Provide the (X, Y) coordinate of the cell's center where the given text is located.  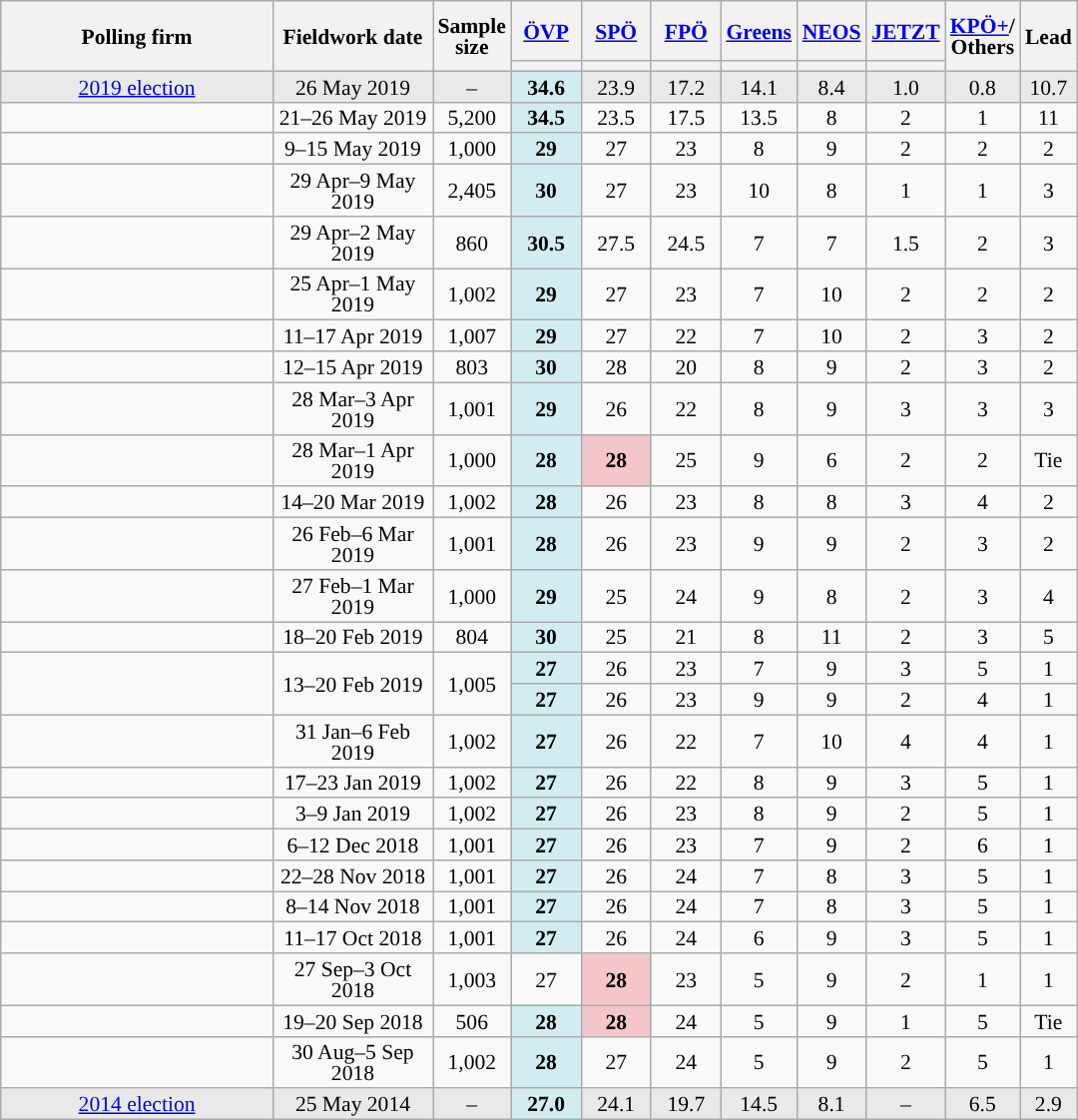
29 Apr–2 May 2019 (352, 243)
FPÖ (686, 31)
10.7 (1048, 86)
5,200 (472, 118)
14.1 (759, 86)
Lead (1048, 36)
14–20 Mar 2019 (352, 503)
20 (686, 367)
17.2 (686, 86)
13–20 Feb 2019 (352, 684)
18–20 Feb 2019 (352, 637)
NEOS (831, 31)
13.5 (759, 118)
29 Apr–9 May 2019 (352, 191)
26 Feb–6 Mar 2019 (352, 544)
30 Aug–5 Sep 2018 (352, 1062)
JETZT (906, 31)
27 Feb–1 Mar 2019 (352, 596)
804 (472, 637)
19.7 (686, 1104)
2019 election (138, 86)
1.5 (906, 243)
22–28 Nov 2018 (352, 876)
25 Apr–1 May 2019 (352, 294)
8.1 (831, 1104)
8–14 Nov 2018 (352, 906)
2014 election (138, 1104)
27 Sep–3 Oct 2018 (352, 979)
14.5 (759, 1104)
34.6 (546, 86)
803 (472, 367)
31 Jan–6 Feb 2019 (352, 741)
506 (472, 1020)
3–9 Jan 2019 (352, 815)
KPÖ+/Others (982, 36)
19–20 Sep 2018 (352, 1020)
2.9 (1048, 1104)
9–15 May 2019 (352, 150)
23.9 (616, 86)
21–26 May 2019 (352, 118)
860 (472, 243)
Polling firm (138, 36)
1.0 (906, 86)
30.5 (546, 243)
23.5 (616, 118)
25 May 2014 (352, 1104)
26 May 2019 (352, 86)
17.5 (686, 118)
34.5 (546, 118)
2,405 (472, 191)
SPÖ (616, 31)
17–23 Jan 2019 (352, 783)
27.0 (546, 1104)
6–12 Dec 2018 (352, 844)
11–17 Apr 2019 (352, 335)
11–17 Oct 2018 (352, 938)
12–15 Apr 2019 (352, 367)
Samplesize (472, 36)
1,005 (472, 684)
0.8 (982, 86)
28 Mar–1 Apr 2019 (352, 460)
Greens (759, 31)
1,003 (472, 979)
24.1 (616, 1104)
27.5 (616, 243)
28 Mar–3 Apr 2019 (352, 408)
ÖVP (546, 31)
24.5 (686, 243)
6.5 (982, 1104)
Fieldwork date (352, 36)
8.4 (831, 86)
21 (686, 637)
1,007 (472, 335)
